Output the (X, Y) coordinate of the center of the cell containing the given text.  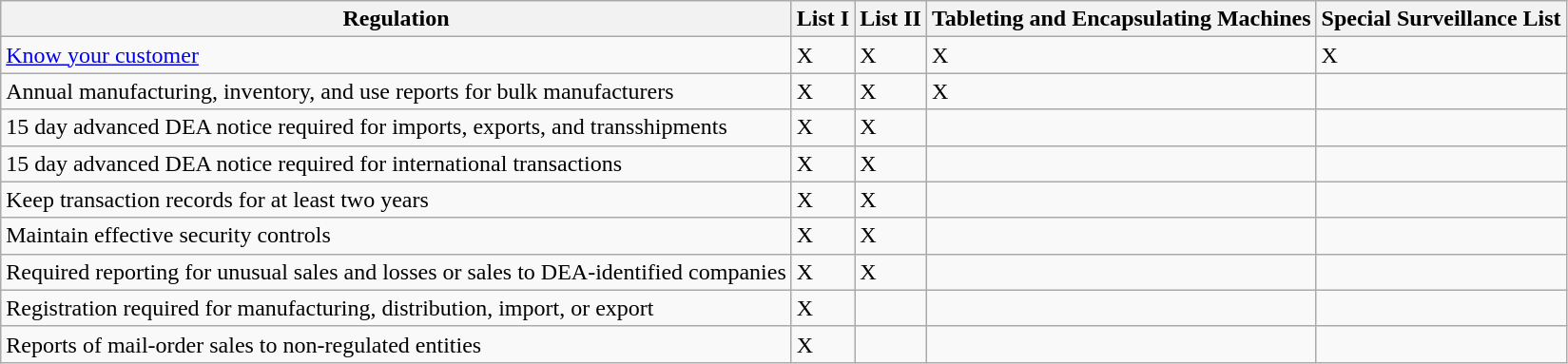
Required reporting for unusual sales and losses or sales to DEA-identified companies (397, 272)
Maintain effective security controls (397, 236)
Annual manufacturing, inventory, and use reports for bulk manufacturers (397, 91)
Know your customer (397, 55)
Reports of mail-order sales to non-regulated entities (397, 344)
15 day advanced DEA notice required for imports, exports, and transshipments (397, 127)
Regulation (397, 19)
List I (823, 19)
Tableting and Encapsulating Machines (1121, 19)
Registration required for manufacturing, distribution, import, or export (397, 308)
Special Surveillance List (1442, 19)
List II (891, 19)
Keep transaction records for at least two years (397, 200)
15 day advanced DEA notice required for international transactions (397, 163)
